From the cell containing the given text, extract its center point as [X, Y] coordinate. 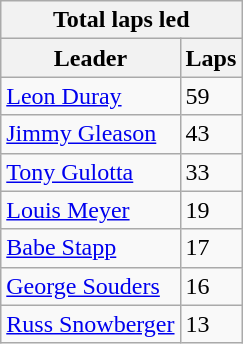
Jimmy Gleason [90, 134]
Leon Duray [90, 96]
43 [211, 134]
Russ Snowberger [90, 324]
Louis Meyer [90, 210]
Tony Gulotta [90, 172]
33 [211, 172]
59 [211, 96]
George Souders [90, 286]
Leader [90, 58]
Laps [211, 58]
19 [211, 210]
Total laps led [122, 20]
Babe Stapp [90, 248]
13 [211, 324]
17 [211, 248]
16 [211, 286]
